Capture the cell that displays the provided text and extract its (X, Y) central coordinate. 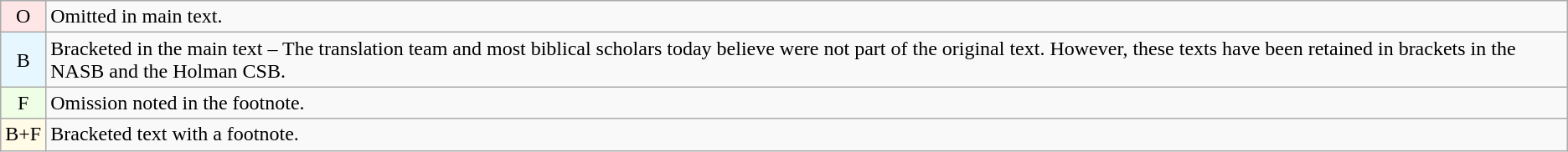
Omission noted in the footnote. (807, 103)
B+F (23, 134)
O (23, 17)
Bracketed text with a footnote. (807, 134)
B (23, 60)
F (23, 103)
Omitted in main text. (807, 17)
